For the text-containing cell, return its midpoint in (X, Y) coordinate format. 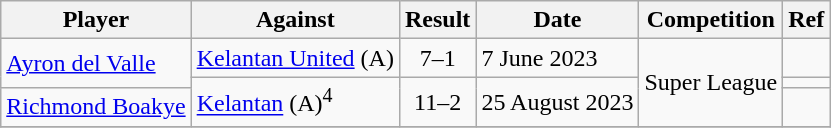
7–1 (437, 58)
Date (558, 20)
7 June 2023 (558, 58)
Against (295, 20)
Kelantan United (A) (295, 58)
Kelantan (A)4 (295, 102)
Player (96, 20)
Ayron del Valle (96, 64)
Richmond Boakye (96, 107)
Result (437, 20)
Super League (711, 82)
Ref (806, 20)
Competition (711, 20)
25 August 2023 (558, 102)
11–2 (437, 102)
